Detect which cell encompasses the target text, then output its (x, y) center coordinate. 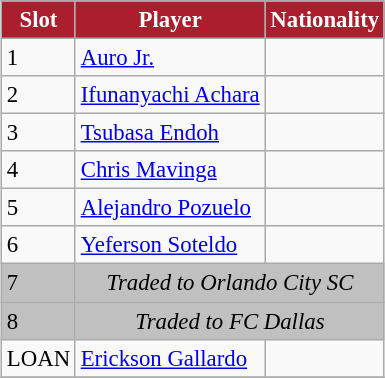
Tsubasa Endoh (170, 133)
5 (39, 208)
Ifunanyachi Achara (170, 95)
LOAN (39, 358)
Erickson Gallardo (170, 358)
Auro Jr. (170, 58)
7 (39, 283)
2 (39, 95)
8 (39, 321)
Yeferson Soteldo (170, 245)
6 (39, 245)
Slot (39, 20)
4 (39, 170)
Traded to FC Dallas (230, 321)
1 (39, 58)
Traded to Orlando City SC (230, 283)
Chris Mavinga (170, 170)
Alejandro Pozuelo (170, 208)
3 (39, 133)
Nationality (324, 20)
Player (170, 20)
